Search for the cell housing the specified text and yield its [x, y] center coordinate. 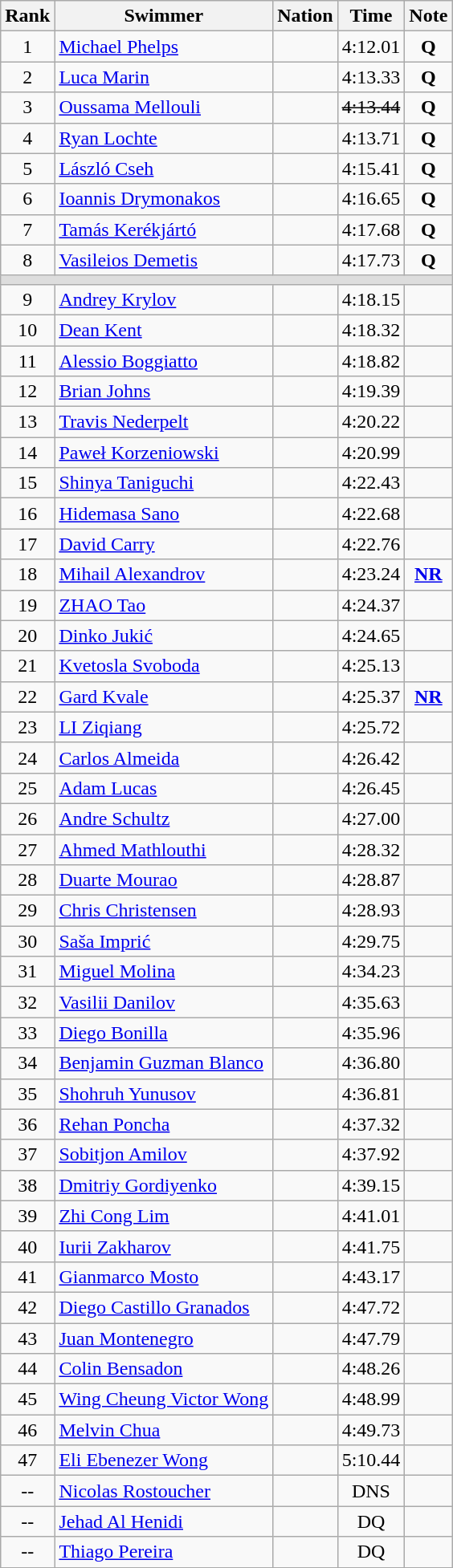
4:22.68 [371, 514]
Vasileios Demetis [164, 260]
Alessio Boggiatto [164, 360]
4:47.72 [371, 1307]
4:48.26 [371, 1369]
Mihail Alexandrov [164, 575]
Shinya Taniguchi [164, 483]
4:48.99 [371, 1399]
Adam Lucas [164, 788]
4:36.81 [371, 1094]
Dinko Jukić [164, 636]
Time [371, 16]
4:13.33 [371, 77]
38 [27, 1185]
Duarte Mourao [164, 880]
4:28.87 [371, 880]
Nation [305, 16]
4:28.93 [371, 911]
10 [27, 330]
4:43.17 [371, 1277]
4:26.45 [371, 788]
4:37.92 [371, 1155]
20 [27, 636]
4:13.71 [371, 138]
Gianmarco Mosto [164, 1277]
4:26.42 [371, 758]
8 [27, 260]
Tamás Kerékjártó [164, 230]
Ioannis Drymonakos [164, 199]
4:20.99 [371, 453]
Thiago Pereira [164, 1552]
Gard Kvale [164, 697]
13 [27, 422]
Colin Bensadon [164, 1369]
Benjamin Guzman Blanco [164, 1063]
Kvetosla Svoboda [164, 666]
24 [27, 758]
Miguel Molina [164, 972]
30 [27, 941]
40 [27, 1246]
Melvin Chua [164, 1430]
4:18.82 [371, 360]
7 [27, 230]
4:19.39 [371, 392]
6 [27, 199]
LI Ziqiang [164, 727]
4:12.01 [371, 47]
32 [27, 1002]
Shohruh Yunusov [164, 1094]
25 [27, 788]
Sobitjon Amilov [164, 1155]
29 [27, 911]
Brian Johns [164, 392]
19 [27, 605]
2 [27, 77]
12 [27, 392]
26 [27, 819]
4:15.41 [371, 169]
4:24.37 [371, 605]
4:22.76 [371, 544]
Dean Kent [164, 330]
4:34.23 [371, 972]
9 [27, 299]
4:22.43 [371, 483]
Dmitriy Gordiyenko [164, 1185]
Nicolas Rostoucher [164, 1491]
17 [27, 544]
4:41.01 [371, 1216]
14 [27, 453]
27 [27, 850]
23 [27, 727]
4:18.15 [371, 299]
Juan Montenegro [164, 1338]
Oussama Mellouli [164, 108]
18 [27, 575]
42 [27, 1307]
37 [27, 1155]
4:47.79 [371, 1338]
Ahmed Mathlouthi [164, 850]
Saša Imprić [164, 941]
Eli Ebenezer Wong [164, 1460]
35 [27, 1094]
15 [27, 483]
4:25.72 [371, 727]
Rehan Poncha [164, 1124]
43 [27, 1338]
Swimmer [164, 16]
Ryan Lochte [164, 138]
Zhi Cong Lim [164, 1216]
34 [27, 1063]
DNS [371, 1491]
Note [429, 16]
3 [27, 108]
47 [27, 1460]
4:27.00 [371, 819]
39 [27, 1216]
45 [27, 1399]
1 [27, 47]
Iurii Zakharov [164, 1246]
22 [27, 697]
5 [27, 169]
4:29.75 [371, 941]
4:25.13 [371, 666]
Hidemasa Sano [164, 514]
4:28.32 [371, 850]
4 [27, 138]
Michael Phelps [164, 47]
4:37.32 [371, 1124]
31 [27, 972]
21 [27, 666]
4:23.24 [371, 575]
16 [27, 514]
Luca Marin [164, 77]
Diego Bonilla [164, 1033]
36 [27, 1124]
Paweł Korzeniowski [164, 453]
4:39.15 [371, 1185]
Travis Nederpelt [164, 422]
4:36.80 [371, 1063]
Andrey Krylov [164, 299]
Chris Christensen [164, 911]
33 [27, 1033]
4:35.63 [371, 1002]
4:17.68 [371, 230]
4:18.32 [371, 330]
David Carry [164, 544]
Rank [27, 16]
4:20.22 [371, 422]
Wing Cheung Victor Wong [164, 1399]
41 [27, 1277]
5:10.44 [371, 1460]
László Cseh [164, 169]
Carlos Almeida [164, 758]
ZHAO Tao [164, 605]
46 [27, 1430]
4:16.65 [371, 199]
4:41.75 [371, 1246]
Vasilii Danilov [164, 1002]
4:17.73 [371, 260]
Andre Schultz [164, 819]
Jehad Al Henidi [164, 1521]
4:25.37 [371, 697]
11 [27, 360]
4:49.73 [371, 1430]
28 [27, 880]
4:24.65 [371, 636]
4:35.96 [371, 1033]
4:13.44 [371, 108]
44 [27, 1369]
Diego Castillo Granados [164, 1307]
